Identify which cell holds the provided text, then report its [x, y] central coordinate. 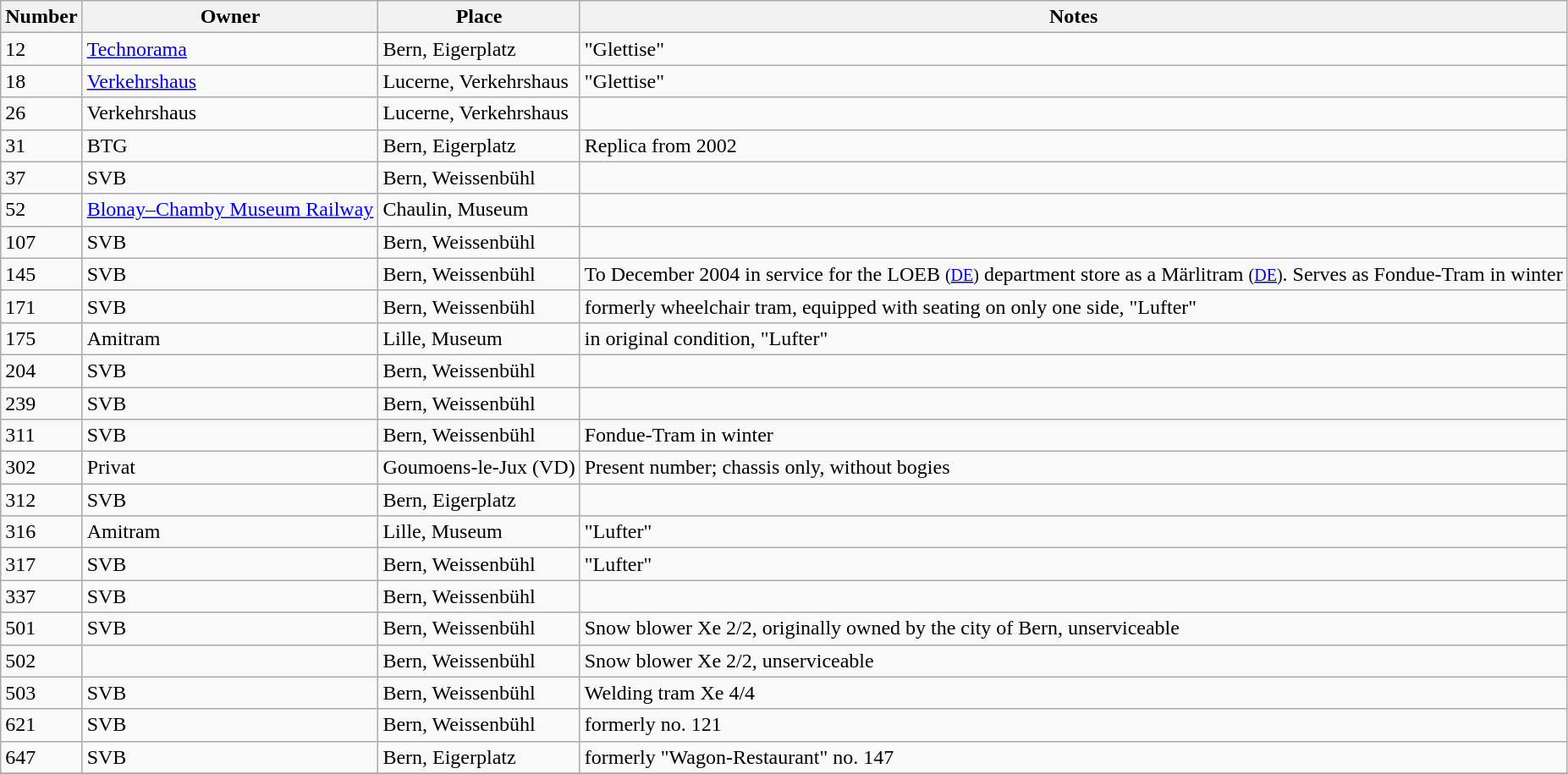
302 [41, 468]
Snow blower Xe 2/2, unserviceable [1073, 661]
312 [41, 500]
Owner [230, 17]
To December 2004 in service for the LOEB (DE) department store as a Märlitram (DE). Serves as Fondue-Tram in winter [1073, 274]
316 [41, 532]
Welding tram Xe 4/4 [1073, 693]
621 [41, 725]
502 [41, 661]
107 [41, 242]
Present number; chassis only, without bogies [1073, 468]
26 [41, 113]
Blonay–Chamby Museum Railway [230, 210]
Fondue-Tram in winter [1073, 436]
Replica from 2002 [1073, 145]
175 [41, 338]
337 [41, 596]
formerly "Wagon-Restaurant" no. 147 [1073, 757]
311 [41, 436]
503 [41, 693]
171 [41, 306]
501 [41, 629]
37 [41, 178]
Privat [230, 468]
BTG [230, 145]
in original condition, "Lufter" [1073, 338]
31 [41, 145]
formerly no. 121 [1073, 725]
Chaulin, Museum [479, 210]
formerly wheelchair tram, equipped with seating on only one side, "Lufter" [1073, 306]
317 [41, 564]
Place [479, 17]
239 [41, 403]
Goumoens-le-Jux (VD) [479, 468]
Snow blower Xe 2/2, originally owned by the city of Bern, unserviceable [1073, 629]
Notes [1073, 17]
18 [41, 81]
Number [41, 17]
Technorama [230, 49]
145 [41, 274]
12 [41, 49]
647 [41, 757]
52 [41, 210]
204 [41, 371]
